Detect which cell encompasses the target text, then output its (x, y) center coordinate. 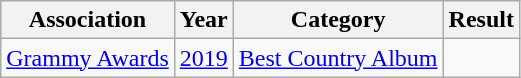
Result (481, 20)
Best Country Album (338, 58)
Category (338, 20)
Grammy Awards (88, 58)
Association (88, 20)
2019 (204, 58)
Year (204, 20)
